Search for the cell housing the specified text and yield its [X, Y] center coordinate. 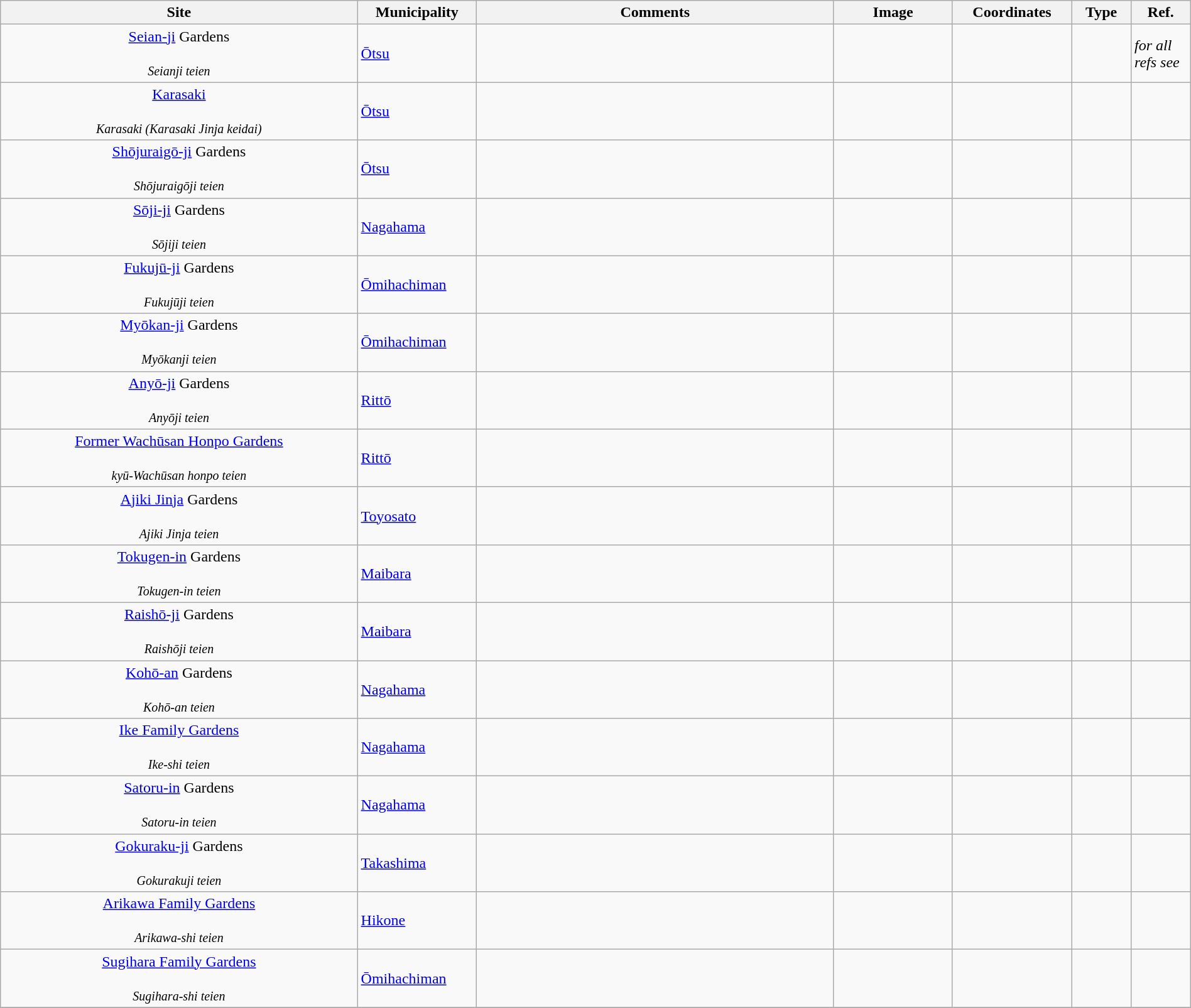
Myōkan-ji GardensMyōkanji teien [179, 342]
Municipality [417, 13]
Ike Family GardensIke-shi teien [179, 747]
Type [1102, 13]
Takashima [417, 863]
Coordinates [1011, 13]
Sugihara Family GardensSugihara-shi teien [179, 978]
Ref. [1161, 13]
Arikawa Family GardensArikawa-shi teien [179, 921]
Shōjuraigō-ji GardensShōjuraigōji teien [179, 169]
Kohō-an GardensKohō-an teien [179, 690]
Hikone [417, 921]
Tokugen-in GardensTokugen-in teien [179, 573]
Image [893, 13]
Raishō-ji GardensRaishōji teien [179, 631]
Sōji-ji GardensSōjiji teien [179, 227]
Seian-ji GardensSeianji teien [179, 53]
KarasakiKarasaki (Karasaki Jinja keidai) [179, 111]
Satoru-in GardensSatoru-in teien [179, 805]
Fukujū-ji GardensFukujūji teien [179, 285]
Comments [655, 13]
for all refs see [1161, 53]
Ajiki Jinja GardensAjiki Jinja teien [179, 516]
Anyō-ji GardensAnyōji teien [179, 400]
Former Wachūsan Honpo Gardenskyū-Wachūsan honpo teien [179, 458]
Site [179, 13]
Toyosato [417, 516]
Gokuraku-ji GardensGokurakuji teien [179, 863]
